Detect which cell encompasses the target text, then output its (X, Y) center coordinate. 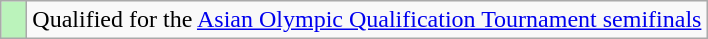
Qualified for the Asian Olympic Qualification Tournament semifinals (367, 20)
